Determine the (X, Y) coordinate at the center of the cell enclosing the given text.  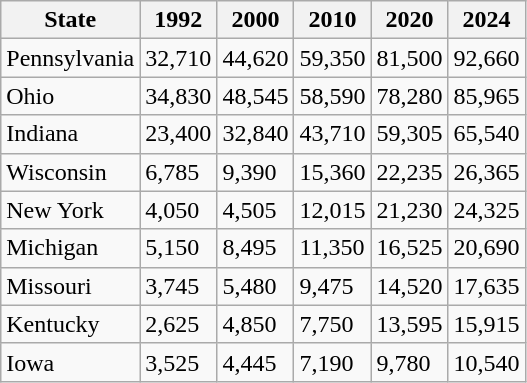
7,190 (332, 362)
7,750 (332, 324)
59,350 (332, 58)
13,595 (410, 324)
Michigan (70, 248)
92,660 (486, 58)
26,365 (486, 172)
44,620 (256, 58)
Pennsylvania (70, 58)
Ohio (70, 96)
2024 (486, 20)
15,360 (332, 172)
14,520 (410, 286)
5,480 (256, 286)
5,150 (178, 248)
20,690 (486, 248)
9,475 (332, 286)
85,965 (486, 96)
15,915 (486, 324)
9,390 (256, 172)
21,230 (410, 210)
58,590 (332, 96)
43,710 (332, 134)
4,505 (256, 210)
State (70, 20)
65,540 (486, 134)
New York (70, 210)
Wisconsin (70, 172)
2010 (332, 20)
81,500 (410, 58)
4,850 (256, 324)
Indiana (70, 134)
2000 (256, 20)
3,745 (178, 286)
8,495 (256, 248)
Missouri (70, 286)
24,325 (486, 210)
11,350 (332, 248)
3,525 (178, 362)
Kentucky (70, 324)
12,015 (332, 210)
2,625 (178, 324)
Iowa (70, 362)
1992 (178, 20)
22,235 (410, 172)
78,280 (410, 96)
23,400 (178, 134)
17,635 (486, 286)
10,540 (486, 362)
9,780 (410, 362)
2020 (410, 20)
34,830 (178, 96)
32,840 (256, 134)
32,710 (178, 58)
16,525 (410, 248)
48,545 (256, 96)
4,050 (178, 210)
59,305 (410, 134)
4,445 (256, 362)
6,785 (178, 172)
